Scan for the cell matching the given text and deliver its [X, Y] coordinate at center. 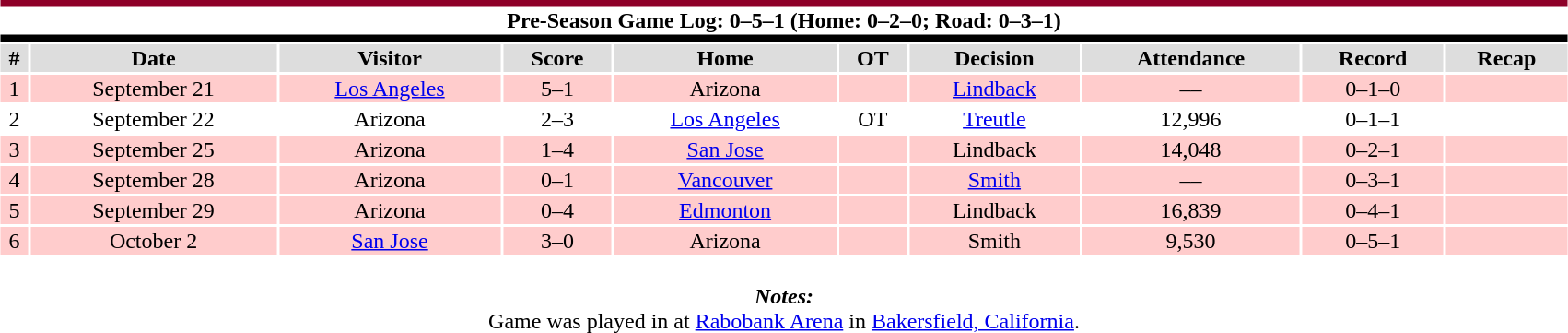
October 2 [153, 241]
Pre-Season Game Log: 0–5–1 (Home: 0–2–0; Road: 0–3–1) [784, 20]
14,048 [1190, 149]
September 29 [153, 210]
Visitor [390, 58]
9,530 [1190, 241]
16,839 [1190, 210]
0–1–1 [1373, 119]
0–4 [557, 210]
September 28 [153, 180]
Record [1373, 58]
Date [153, 58]
2–3 [557, 119]
6 [15, 241]
2 [15, 119]
Treutle [994, 119]
0–4–1 [1373, 210]
3 [15, 149]
5 [15, 210]
Attendance [1190, 58]
4 [15, 180]
1–4 [557, 149]
September 25 [153, 149]
Home [725, 58]
0–1 [557, 180]
0–3–1 [1373, 180]
September 22 [153, 119]
Edmonton [725, 210]
12,996 [1190, 119]
3–0 [557, 241]
Score [557, 58]
0–5–1 [1373, 241]
September 21 [153, 89]
5–1 [557, 89]
0–2–1 [1373, 149]
Recap [1506, 58]
1 [15, 89]
Vancouver [725, 180]
0–1–0 [1373, 89]
Decision [994, 58]
# [15, 58]
